Identify which cell holds the provided text, then report its [X, Y] central coordinate. 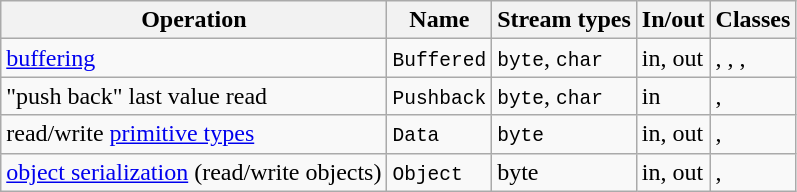
"push back" last value read [194, 96]
read/write primitive types [194, 134]
in [673, 96]
Classes [753, 20]
Buffered [440, 58]
Object [440, 172]
buffering [194, 58]
Pushback [440, 96]
Stream types [564, 20]
Data [440, 134]
Name [440, 20]
, , , [753, 58]
Operation [194, 20]
object serialization (read/write objects) [194, 172]
In/out [673, 20]
